Pinpoint the cell where the given text exists, returning its [x, y] midpoint coordinate. 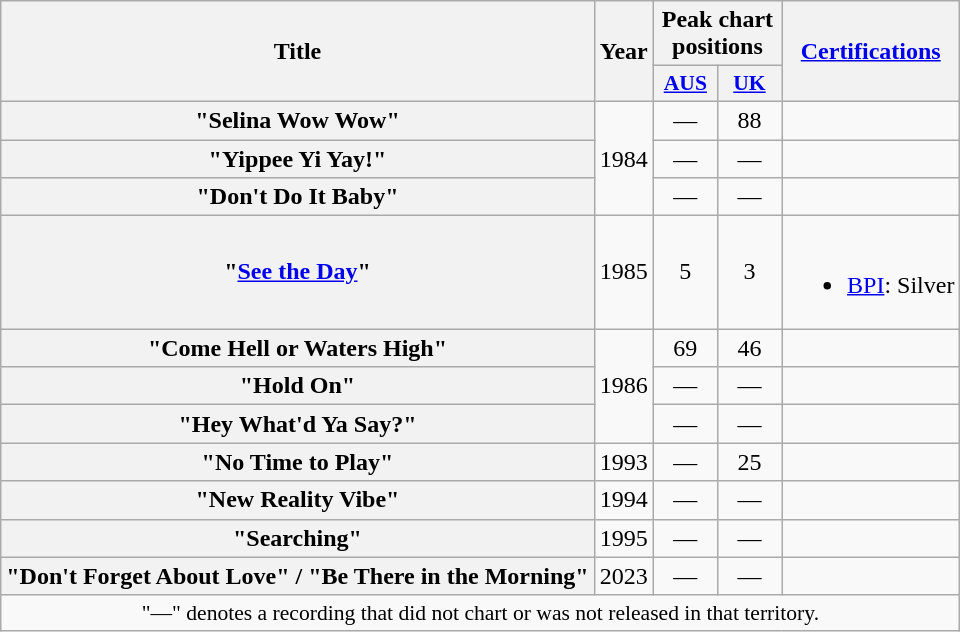
"See the Day" [298, 272]
"Searching" [298, 538]
2023 [624, 576]
Title [298, 52]
88 [749, 120]
"New Reality Vibe" [298, 500]
1995 [624, 538]
1994 [624, 500]
UK [749, 84]
1986 [624, 386]
Certifications [871, 52]
"No Time to Play" [298, 462]
1984 [624, 158]
46 [749, 348]
"Come Hell or Waters High" [298, 348]
25 [749, 462]
"Hold On" [298, 386]
"Don't Forget About Love" / "Be There in the Morning" [298, 576]
"—" denotes a recording that did not chart or was not released in that territory. [480, 613]
1993 [624, 462]
"Hey What'd Ya Say?" [298, 424]
5 [685, 272]
AUS [685, 84]
"Don't Do It Baby" [298, 197]
3 [749, 272]
BPI: Silver [871, 272]
Peak chart positions [717, 34]
Year [624, 52]
"Selina Wow Wow" [298, 120]
"Yippee Yi Yay!" [298, 159]
69 [685, 348]
1985 [624, 272]
